Return the (X, Y) coordinate for the center point of the cell that contains the specified text.  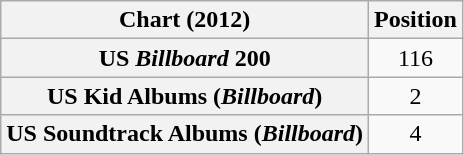
Position (416, 20)
US Billboard 200 (185, 58)
2 (416, 96)
4 (416, 134)
US Soundtrack Albums (Billboard) (185, 134)
US Kid Albums (Billboard) (185, 96)
Chart (2012) (185, 20)
116 (416, 58)
